Extract the [x, y] coordinate from the center of the cell holding the provided text.  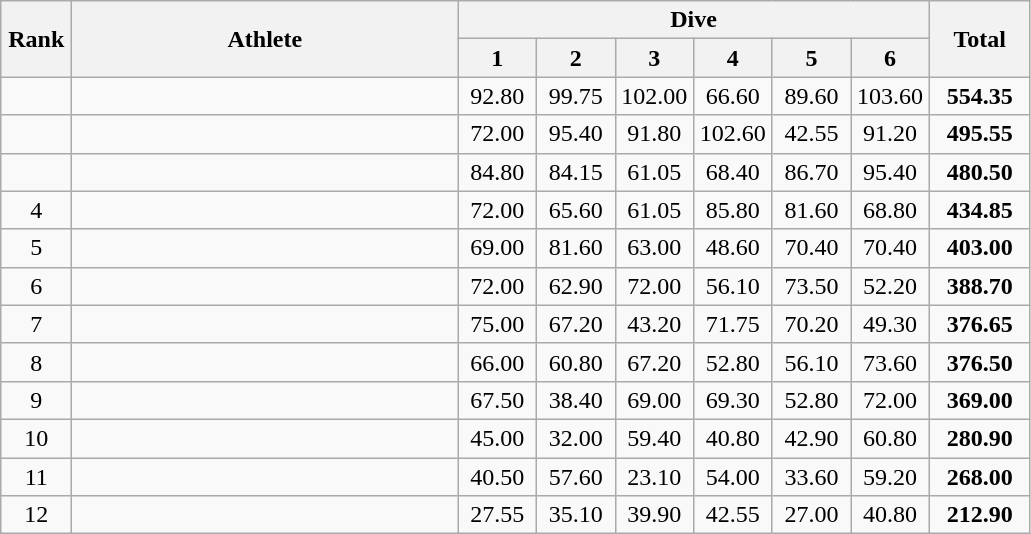
68.40 [734, 172]
103.60 [890, 96]
11 [36, 477]
Athlete [265, 39]
12 [36, 515]
68.80 [890, 210]
102.60 [734, 134]
86.70 [812, 172]
62.90 [576, 286]
65.60 [576, 210]
57.60 [576, 477]
403.00 [980, 248]
7 [36, 324]
85.80 [734, 210]
102.00 [654, 96]
495.55 [980, 134]
91.80 [654, 134]
376.65 [980, 324]
40.50 [498, 477]
71.75 [734, 324]
63.00 [654, 248]
23.10 [654, 477]
66.00 [498, 362]
32.00 [576, 438]
59.40 [654, 438]
70.20 [812, 324]
212.90 [980, 515]
92.80 [498, 96]
280.90 [980, 438]
73.50 [812, 286]
54.00 [734, 477]
91.20 [890, 134]
42.90 [812, 438]
8 [36, 362]
369.00 [980, 400]
10 [36, 438]
52.20 [890, 286]
49.30 [890, 324]
45.00 [498, 438]
434.85 [980, 210]
84.80 [498, 172]
99.75 [576, 96]
27.55 [498, 515]
48.60 [734, 248]
3 [654, 58]
9 [36, 400]
Dive [694, 20]
43.20 [654, 324]
33.60 [812, 477]
67.50 [498, 400]
1 [498, 58]
268.00 [980, 477]
Rank [36, 39]
69.30 [734, 400]
84.15 [576, 172]
59.20 [890, 477]
27.00 [812, 515]
554.35 [980, 96]
480.50 [980, 172]
376.50 [980, 362]
39.90 [654, 515]
89.60 [812, 96]
75.00 [498, 324]
2 [576, 58]
Total [980, 39]
73.60 [890, 362]
38.40 [576, 400]
35.10 [576, 515]
388.70 [980, 286]
66.60 [734, 96]
